Detect which cell encompasses the target text, then output its (x, y) center coordinate. 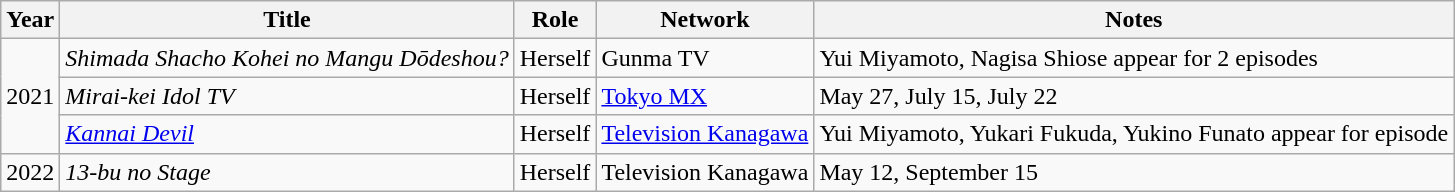
Kannai Devil (287, 134)
Yui Miyamoto, Yukari Fukuda, Yukino Funato appear for episode (1134, 134)
13-bu no Stage (287, 172)
Mirai-kei Idol TV (287, 96)
2022 (30, 172)
Role (555, 20)
Shimada Shacho Kohei no Mangu Dōdeshou? (287, 58)
Title (287, 20)
Gunma TV (705, 58)
Notes (1134, 20)
Yui Miyamoto, Nagisa Shiose appear for 2 episodes (1134, 58)
May 27, July 15, July 22 (1134, 96)
2021 (30, 96)
May 12, September 15 (1134, 172)
Network (705, 20)
Year (30, 20)
Tokyo MX (705, 96)
